Find where the given text appears and provide that cell's center as [x, y] coordinate. 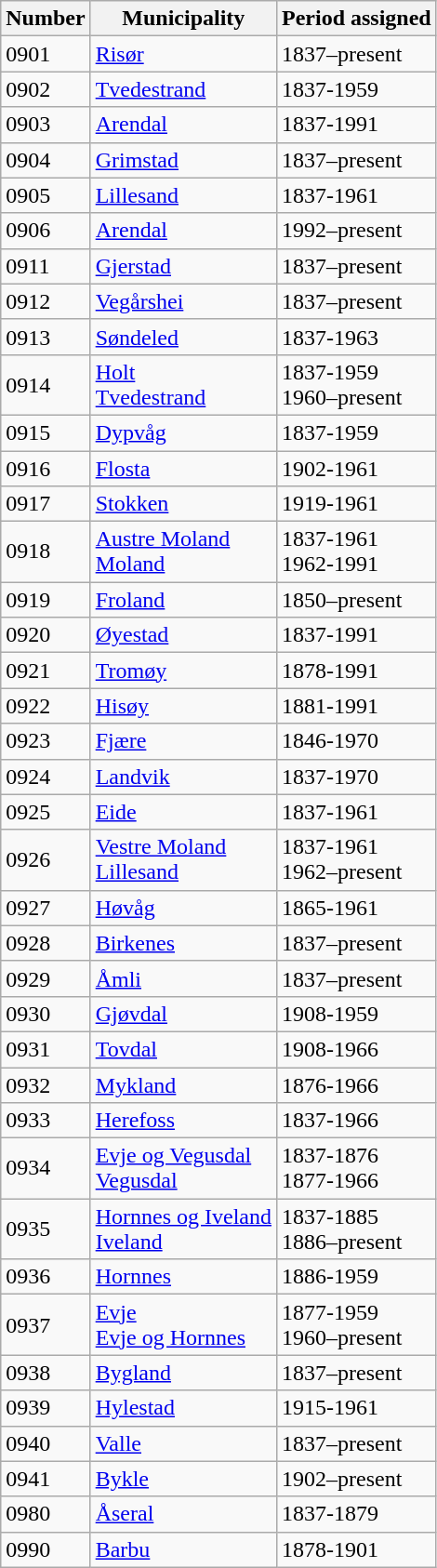
1876-1966 [356, 1085]
Mykland [183, 1085]
1886-1959 [356, 1277]
Bygland [183, 1373]
Austre MolandMoland [183, 552]
Landvik [183, 777]
Barbu [183, 1549]
0930 [46, 1014]
Bykle [183, 1479]
0917 [46, 504]
1850–present [356, 600]
Municipality [183, 19]
1837-18851886–present [356, 1229]
0914 [46, 385]
0928 [46, 943]
Hisøy [183, 706]
Hornnes [183, 1277]
1837-19611962–present [356, 859]
0925 [46, 812]
0927 [46, 908]
0903 [46, 125]
EvjeEvje og Hornnes [183, 1324]
0904 [46, 160]
1837-1879 [356, 1514]
0905 [46, 195]
0932 [46, 1085]
Froland [183, 600]
1878-1901 [356, 1549]
1837-19591960–present [356, 385]
0936 [46, 1277]
0939 [46, 1408]
1837-1963 [356, 337]
0919 [46, 600]
0915 [46, 432]
0924 [46, 777]
Høvåg [183, 908]
1877-19591960–present [356, 1324]
Risør [183, 54]
0980 [46, 1514]
Tromøy [183, 671]
Tvedestrand [183, 89]
1902-1961 [356, 468]
Gjerstad [183, 266]
Åseral [183, 1514]
1837-18761877-1966 [356, 1168]
Dypvåg [183, 432]
Søndeled [183, 337]
0937 [46, 1324]
0902 [46, 89]
Eide [183, 812]
0933 [46, 1121]
Valle [183, 1443]
Lillesand [183, 195]
Fjære [183, 741]
Åmli [183, 978]
0922 [46, 706]
Vegårshei [183, 301]
1837-19611962-1991 [356, 552]
1837-1966 [356, 1121]
Period assigned [356, 19]
0920 [46, 635]
0941 [46, 1479]
1881-1991 [356, 706]
Vestre MolandLillesand [183, 859]
Øyestad [183, 635]
0916 [46, 468]
Grimstad [183, 160]
0934 [46, 1168]
0918 [46, 552]
0938 [46, 1373]
0929 [46, 978]
1902–present [356, 1479]
0990 [46, 1549]
Hylestad [183, 1408]
Flosta [183, 468]
0906 [46, 231]
1908-1966 [356, 1049]
Herefoss [183, 1121]
Stokken [183, 504]
HoltTvedestrand [183, 385]
1908-1959 [356, 1014]
1865-1961 [356, 908]
0926 [46, 859]
0912 [46, 301]
1992–present [356, 231]
1915-1961 [356, 1408]
Evje og VegusdalVegusdal [183, 1168]
0940 [46, 1443]
1837-1970 [356, 777]
1846-1970 [356, 741]
0901 [46, 54]
Tovdal [183, 1049]
0923 [46, 741]
1919-1961 [356, 504]
0913 [46, 337]
Hornnes og IvelandIveland [183, 1229]
0931 [46, 1049]
0921 [46, 671]
Gjøvdal [183, 1014]
0911 [46, 266]
Number [46, 19]
0935 [46, 1229]
Birkenes [183, 943]
1878-1991 [356, 671]
